From the cell containing the given text, extract its center point as [x, y] coordinate. 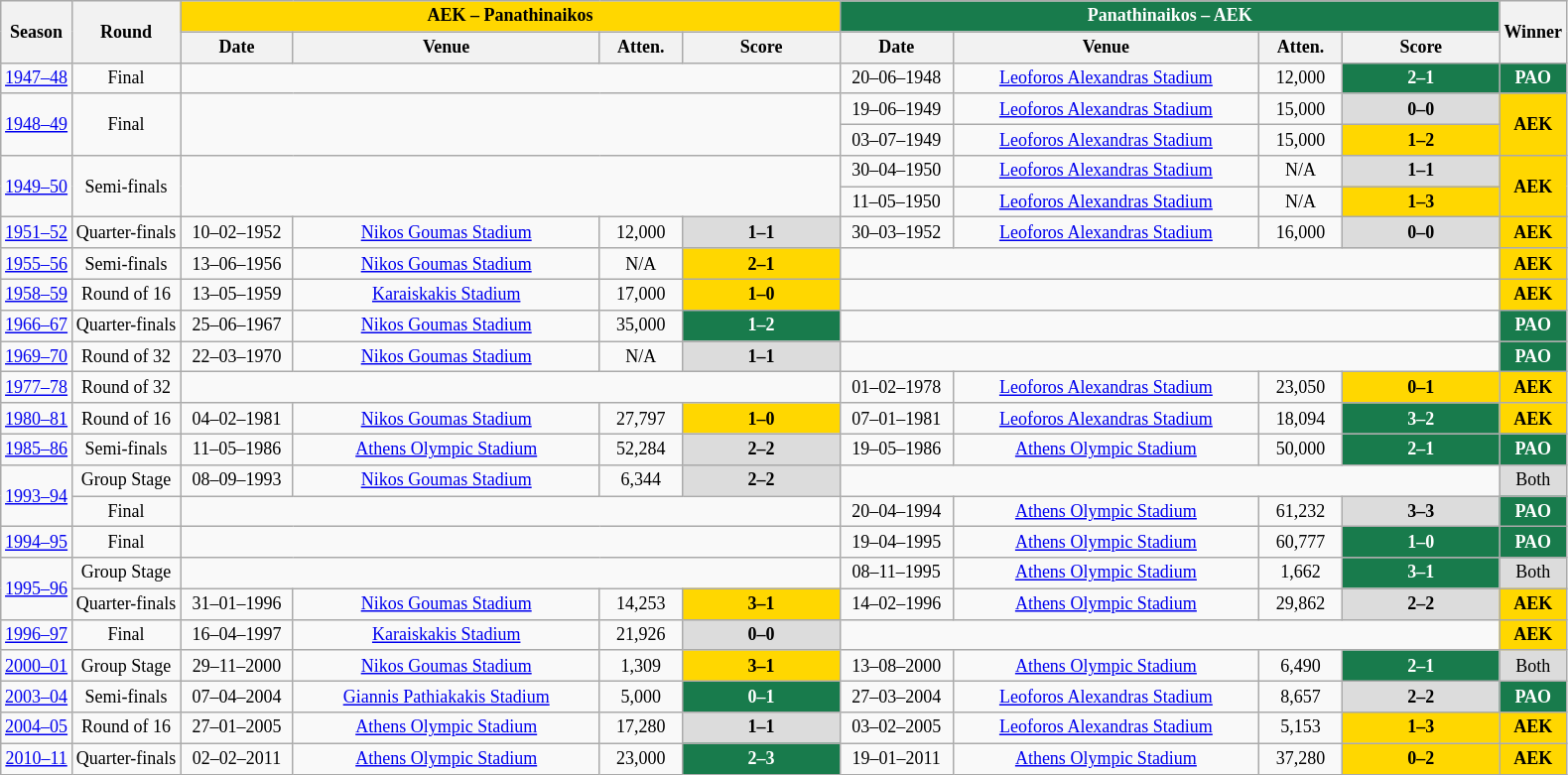
03–07–1949 [896, 139]
14–02–1996 [896, 603]
23,000 [641, 758]
20–06–1948 [896, 77]
18,094 [1301, 419]
1980–81 [37, 419]
25–06–1967 [237, 325]
08–11–1995 [896, 574]
1985–86 [37, 449]
1994–95 [37, 542]
31–01–1996 [237, 603]
1969–70 [37, 357]
2000–01 [37, 665]
1,309 [641, 665]
1993–94 [37, 495]
2003–04 [37, 697]
1995–96 [37, 588]
19–06–1949 [896, 109]
2–3 [762, 758]
1951–52 [37, 232]
17,280 [641, 728]
19–04–1995 [896, 542]
19–01–2011 [896, 758]
Round [125, 32]
03–02–2005 [896, 728]
5,000 [641, 697]
35,000 [641, 325]
30–04–1950 [896, 171]
2004–05 [37, 728]
0–2 [1421, 758]
1977–78 [37, 387]
29,862 [1301, 603]
60,777 [1301, 542]
8,657 [1301, 697]
27–03–2004 [896, 697]
30–03–1952 [896, 232]
1947–48 [37, 77]
50,000 [1301, 449]
AEK – Panathinaikos [510, 16]
17,000 [641, 294]
23,050 [1301, 387]
5,153 [1301, 728]
13–06–1956 [237, 264]
27–01–2005 [237, 728]
02–02–2011 [237, 758]
13–05–1959 [237, 294]
1958–59 [37, 294]
1996–97 [37, 635]
07–04–2004 [237, 697]
3–2 [1421, 419]
21,926 [641, 635]
Giannis Pathiakakis Stadium [447, 697]
Panathinaikos – AEK [1169, 16]
52,284 [641, 449]
3–3 [1421, 512]
14,253 [641, 603]
13–08–2000 [896, 665]
19–05–1986 [896, 449]
1955–56 [37, 264]
20–04–1994 [896, 512]
2010–11 [37, 758]
11–05–1986 [237, 449]
16–04–1997 [237, 635]
1,662 [1301, 574]
22–03–1970 [237, 357]
29–11–2000 [237, 665]
1948–49 [37, 124]
07–01–1981 [896, 419]
61,232 [1301, 512]
01–02–1978 [896, 387]
27,797 [641, 419]
1966–67 [37, 325]
Winner [1532, 32]
10–02–1952 [237, 232]
6,490 [1301, 665]
Season [37, 32]
1949–50 [37, 187]
37,280 [1301, 758]
04–02–1981 [237, 419]
6,344 [641, 480]
11–05–1950 [896, 202]
08–09–1993 [237, 480]
16,000 [1301, 232]
